Scan for the cell matching the given text and deliver its (x, y) coordinate at center. 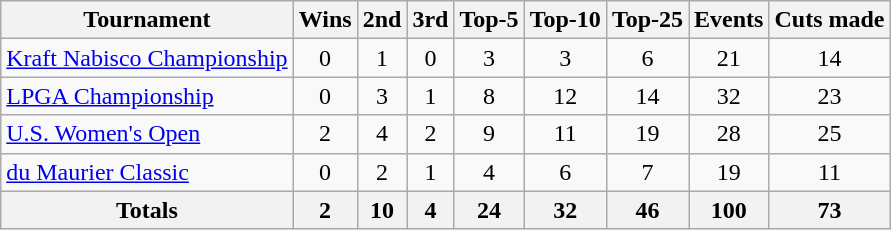
46 (647, 210)
2nd (382, 20)
Events (729, 20)
Top-10 (565, 20)
25 (830, 134)
Top-25 (647, 20)
Top-5 (489, 20)
8 (489, 96)
U.S. Women's Open (147, 134)
12 (565, 96)
Totals (147, 210)
3rd (430, 20)
Cuts made (830, 20)
23 (830, 96)
LPGA Championship (147, 96)
7 (647, 172)
9 (489, 134)
24 (489, 210)
73 (830, 210)
Kraft Nabisco Championship (147, 58)
du Maurier Classic (147, 172)
100 (729, 210)
Wins (325, 20)
28 (729, 134)
Tournament (147, 20)
21 (729, 58)
10 (382, 210)
